Extract the (X, Y) coordinate from the center of the cell holding the provided text.  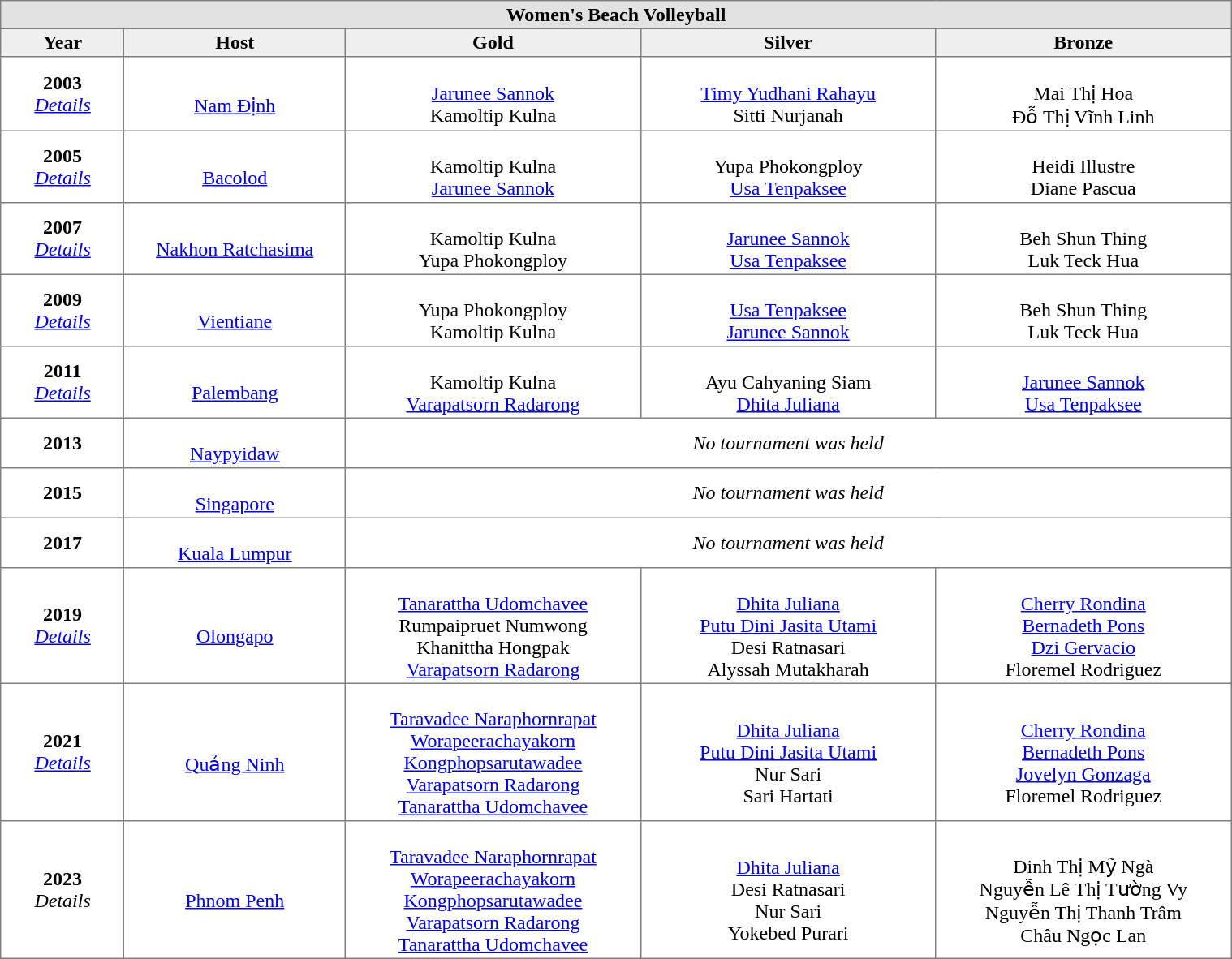
Palembang (235, 382)
Kamoltip KulnaYupa Phokongploy (493, 239)
Kamoltip KulnaJarunee Sannok (493, 166)
Cherry RondinaBernadeth PonsJovelyn GonzagaFloremel Rodriguez (1083, 752)
Singapore (235, 493)
Gold (493, 42)
2005Details (62, 166)
2021Details (62, 752)
Yupa PhokongployUsa Tenpaksee (788, 166)
Bronze (1083, 42)
Kuala Lumpur (235, 543)
Mai Thị HoaĐỗ Thị Vĩnh Linh (1083, 94)
Bacolod (235, 166)
Dhita JulianaDesi RatnasariNur SariYokebed Purari (788, 890)
Dhita JulianaPutu Dini Jasita UtamiDesi RatnasariAlyssah Mutakharah (788, 626)
Tanarattha UdomchaveeRumpaipruet NumwongKhanittha HongpakVarapatsorn Radarong (493, 626)
2003Details (62, 94)
Silver (788, 42)
Phnom Penh (235, 890)
Nakhon Ratchasima (235, 239)
Yupa PhokongployKamoltip Kulna (493, 310)
Women's Beach Volleyball (615, 15)
Ayu Cahyaning SiamDhita Juliana (788, 382)
2011Details (62, 382)
Đinh Thị Mỹ NgàNguyễn Lê Thị Tường VyNguyễn Thị Thanh TrâmChâu Ngọc Lan (1083, 890)
Host (235, 42)
Quảng Ninh (235, 752)
Olongapo (235, 626)
Jarunee SannokKamoltip Kulna (493, 94)
2007Details (62, 239)
2017 (62, 543)
Vientiane (235, 310)
Naypyidaw (235, 443)
Dhita JulianaPutu Dini Jasita UtamiNur SariSari Hartati (788, 752)
2023Details (62, 890)
Timy Yudhani RahayuSitti Nurjanah (788, 94)
Heidi IllustreDiane Pascua (1083, 166)
2013 (62, 443)
Usa TenpakseeJarunee Sannok (788, 310)
Nam Định (235, 94)
2015 (62, 493)
Kamoltip KulnaVarapatsorn Radarong (493, 382)
Cherry RondinaBernadeth PonsDzi GervacioFloremel Rodriguez (1083, 626)
2009Details (62, 310)
2019Details (62, 626)
Year (62, 42)
